Locate the cell with the specified text and output its [x, y] center coordinate. 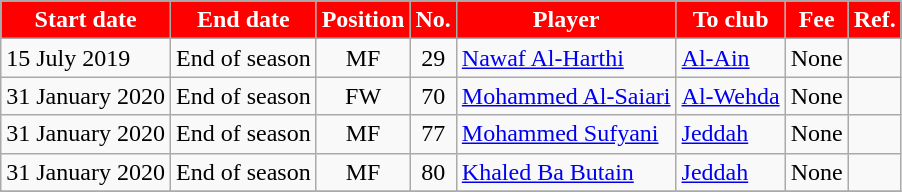
No. [433, 20]
15 July 2019 [86, 58]
77 [433, 134]
To club [730, 20]
Fee [816, 20]
80 [433, 172]
Position [363, 20]
Al-Ain [730, 58]
Khaled Ba Butain [566, 172]
Start date [86, 20]
Player [566, 20]
Mohammed Al-Saiari [566, 96]
29 [433, 58]
End date [243, 20]
FW [363, 96]
70 [433, 96]
Nawaf Al-Harthi [566, 58]
Ref. [874, 20]
Al-Wehda [730, 96]
Mohammed Sufyani [566, 134]
